Determine the (X, Y) coordinate at the center of the cell enclosing the given text.  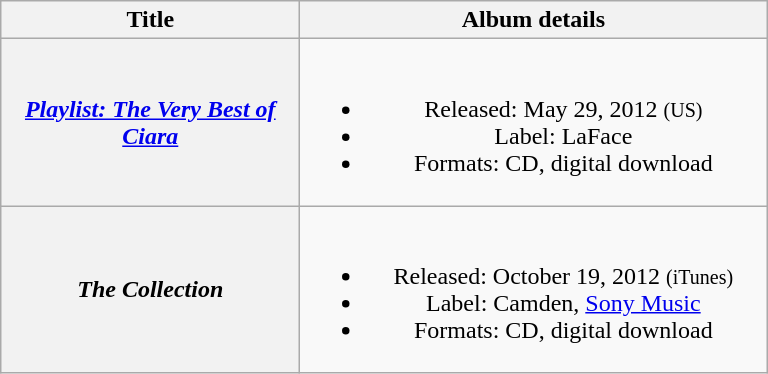
Title (150, 20)
The Collection (150, 290)
Released: October 19, 2012 (iTunes)Label: Camden, Sony MusicFormats: CD, digital download (534, 290)
Playlist: The Very Best of Ciara (150, 122)
Album details (534, 20)
Released: May 29, 2012 (US)Label: LaFaceFormats: CD, digital download (534, 122)
